Find where the given text appears and provide that cell's center as [X, Y] coordinate. 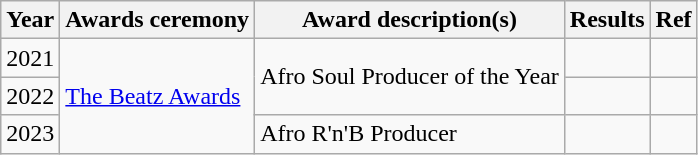
Ref [674, 20]
2021 [30, 58]
Afro R'n'B Producer [410, 134]
Award description(s) [410, 20]
Results [607, 20]
Afro Soul Producer of the Year [410, 77]
Awards ceremony [158, 20]
2023 [30, 134]
The Beatz Awards [158, 96]
Year [30, 20]
2022 [30, 96]
